Pinpoint the cell where the given text exists, returning its [X, Y] midpoint coordinate. 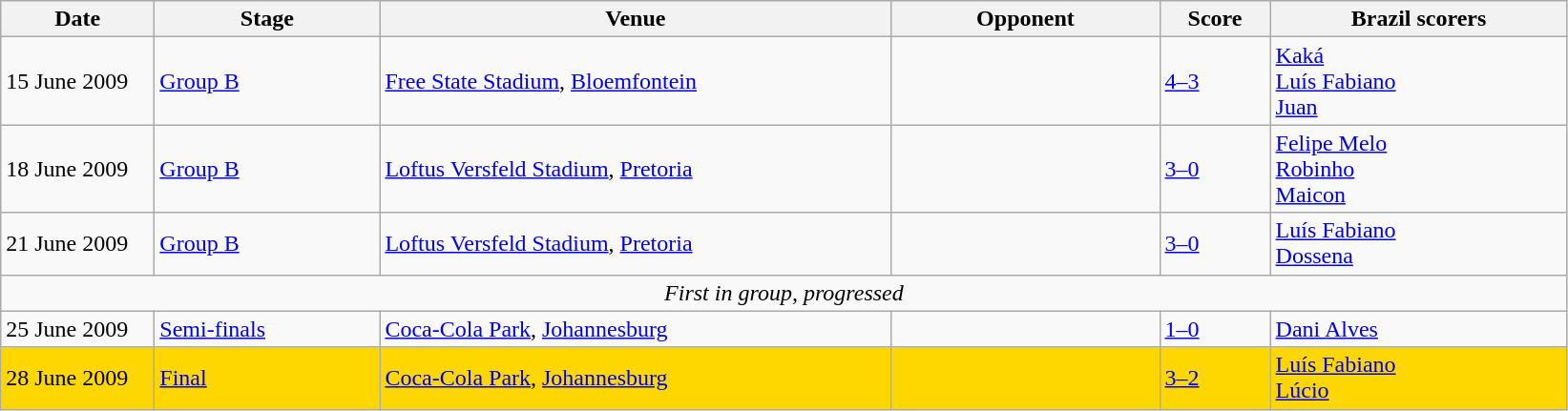
15 June 2009 [78, 81]
28 June 2009 [78, 378]
1–0 [1215, 329]
Free State Stadium, Bloemfontein [636, 81]
Score [1215, 19]
Opponent [1025, 19]
4–3 [1215, 81]
3–2 [1215, 378]
Venue [636, 19]
Semi-finals [267, 329]
Dani Alves [1418, 329]
21 June 2009 [78, 244]
25 June 2009 [78, 329]
18 June 2009 [78, 169]
Final [267, 378]
Stage [267, 19]
Date [78, 19]
Kaká Luís Fabiano Juan [1418, 81]
First in group, progressed [784, 293]
Brazil scorers [1418, 19]
Luís Fabiano Dossena [1418, 244]
Luís Fabiano Lúcio [1418, 378]
Felipe Melo Robinho Maicon [1418, 169]
